From the cell containing the given text, extract its center point as [x, y] coordinate. 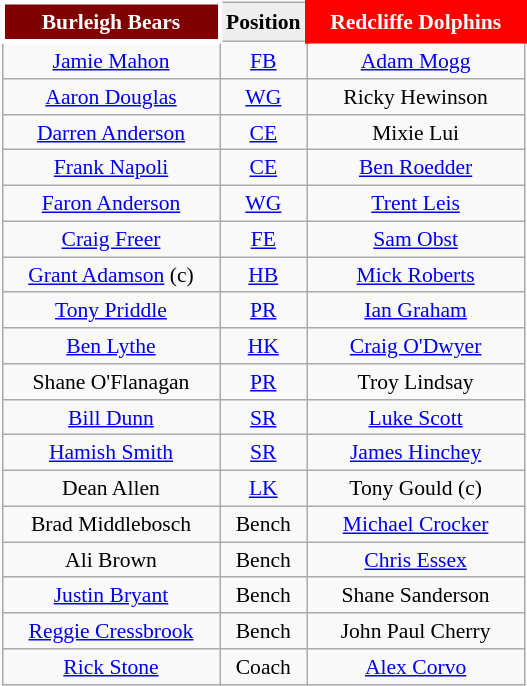
FB [264, 60]
Jamie Mahon [110, 60]
Shane O'Flanagan [110, 382]
FE [264, 239]
Ian Graham [416, 310]
Burleigh Bears [110, 22]
HK [264, 346]
Brad Middlebosch [110, 524]
HB [264, 275]
Tony Priddle [110, 310]
Ben Lythe [110, 346]
Reggie Cressbrook [110, 631]
Darren Anderson [110, 132]
Troy Lindsay [416, 382]
Mick Roberts [416, 275]
John Paul Cherry [416, 631]
Trent Leis [416, 203]
Chris Essex [416, 560]
Rick Stone [110, 667]
Michael Crocker [416, 524]
Shane Sanderson [416, 595]
Sam Obst [416, 239]
Craig Freer [110, 239]
Ricky Hewinson [416, 97]
Alex Corvo [416, 667]
Ben Roedder [416, 168]
Redcliffe Dolphins [416, 22]
Dean Allen [110, 488]
Justin Bryant [110, 595]
Hamish Smith [110, 453]
Craig O'Dwyer [416, 346]
Luke Scott [416, 417]
James Hinchey [416, 453]
Tony Gould (c) [416, 488]
Frank Napoli [110, 168]
Aaron Douglas [110, 97]
Mixie Lui [416, 132]
Ali Brown [110, 560]
LK [264, 488]
Grant Adamson (c) [110, 275]
Coach [264, 667]
Adam Mogg [416, 60]
Bill Dunn [110, 417]
Position [264, 22]
Faron Anderson [110, 203]
